Determine the (x, y) coordinate at the center of the cell enclosing the given text.  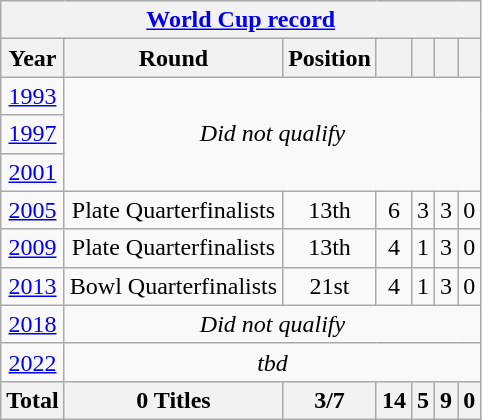
14 (394, 400)
2005 (33, 210)
5 (422, 400)
1997 (33, 134)
9 (446, 400)
Position (330, 58)
Bowl Quarterfinalists (173, 286)
2022 (33, 362)
2013 (33, 286)
Year (33, 58)
1993 (33, 96)
2018 (33, 324)
tbd (272, 362)
3/7 (330, 400)
2001 (33, 172)
2009 (33, 248)
6 (394, 210)
21st (330, 286)
Total (33, 400)
0 Titles (173, 400)
Round (173, 58)
World Cup record (241, 20)
